For the text-containing cell, return its midpoint in [X, Y] coordinate format. 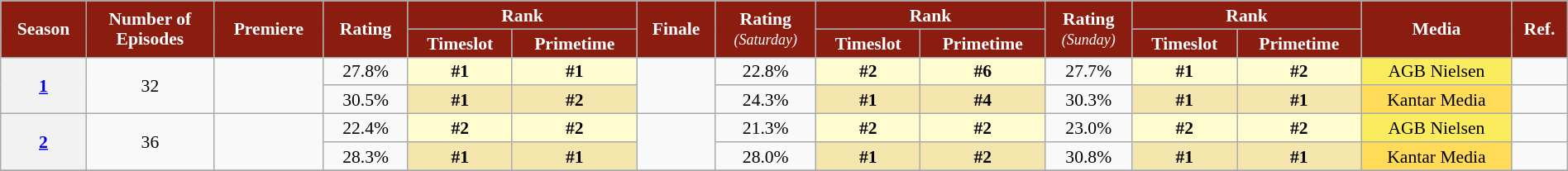
Ref. [1540, 29]
#6 [982, 71]
Rating [366, 29]
32 [150, 85]
Season [44, 29]
1 [44, 85]
Rating(Saturday) [766, 29]
30.8% [1088, 156]
27.8% [366, 71]
23.0% [1088, 128]
27.7% [1088, 71]
Media [1437, 29]
Rating(Sunday) [1088, 29]
#4 [982, 100]
22.4% [366, 128]
24.3% [766, 100]
30.3% [1088, 100]
Finale [676, 29]
2 [44, 142]
30.5% [366, 100]
21.3% [766, 128]
28.3% [366, 156]
22.8% [766, 71]
Number ofEpisodes [150, 29]
Premiere [270, 29]
36 [150, 142]
28.0% [766, 156]
